Return the [X, Y] coordinate for the center point of the cell that contains the specified text.  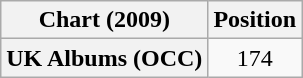
UK Albums (OCC) [104, 58]
Chart (2009) [104, 20]
174 [255, 58]
Position [255, 20]
